Extract the (x, y) coordinate from the center of the cell holding the provided text.  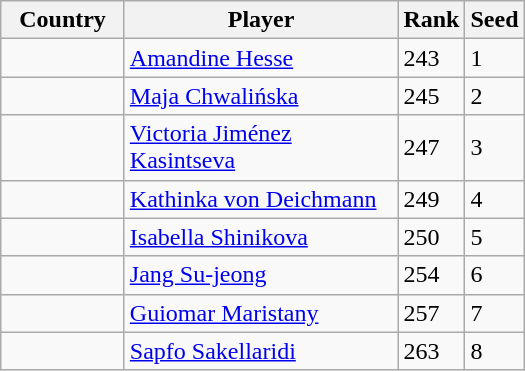
6 (494, 275)
Kathinka von Deichmann (261, 199)
Seed (494, 20)
Rank (432, 20)
257 (432, 313)
243 (432, 58)
247 (432, 148)
4 (494, 199)
Guiomar Maristany (261, 313)
Sapfo Sakellaridi (261, 351)
Player (261, 20)
2 (494, 96)
263 (432, 351)
Country (63, 20)
Victoria Jiménez Kasintseva (261, 148)
250 (432, 237)
1 (494, 58)
249 (432, 199)
5 (494, 237)
3 (494, 148)
245 (432, 96)
254 (432, 275)
8 (494, 351)
Isabella Shinikova (261, 237)
Jang Su-jeong (261, 275)
Maja Chwalińska (261, 96)
7 (494, 313)
Amandine Hesse (261, 58)
